Determine the [X, Y] coordinate at the center of the cell enclosing the given text.  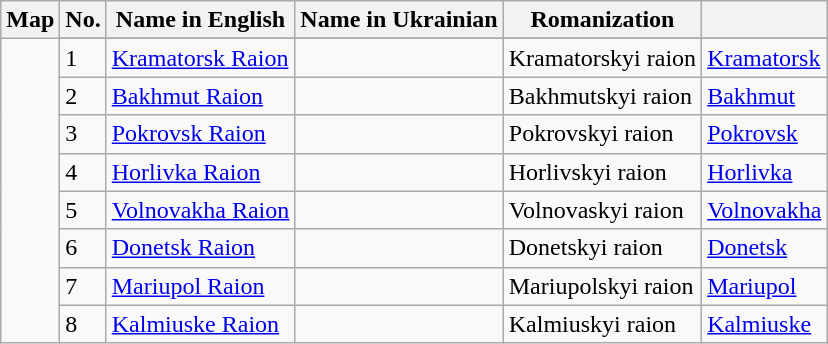
Volnovaskyi raion [602, 210]
1 [83, 58]
Horlivskyi raion [602, 172]
Mariupol Raion [200, 286]
Name in English [200, 20]
Kramatorsk Raion [200, 58]
4 [83, 172]
3 [83, 134]
Pokrovskyi raion [602, 134]
Donetsk [764, 248]
Bakhmut Raion [200, 96]
Pokrovsk [764, 134]
Kalmiuskyi raion [602, 324]
7 [83, 286]
2 [83, 96]
Kalmiuske [764, 324]
Horlivka [764, 172]
6 [83, 248]
Map [30, 20]
Bakhmutskyi raion [602, 96]
Name in Ukrainian [399, 20]
Donetskyi raion [602, 248]
Bakhmut [764, 96]
Mariupol [764, 286]
Kramatorskyi raion [602, 58]
Volnovakha [764, 210]
No. [83, 20]
Donetsk Raion [200, 248]
8 [83, 324]
Horlivka Raion [200, 172]
Mariupolskyi raion [602, 286]
5 [83, 210]
Kalmiuske Raion [200, 324]
Volnovakha Raion [200, 210]
Pokrovsk Raion [200, 134]
Romanization [602, 20]
Kramatorsk [764, 58]
